Identify which cell holds the provided text, then report its [X, Y] central coordinate. 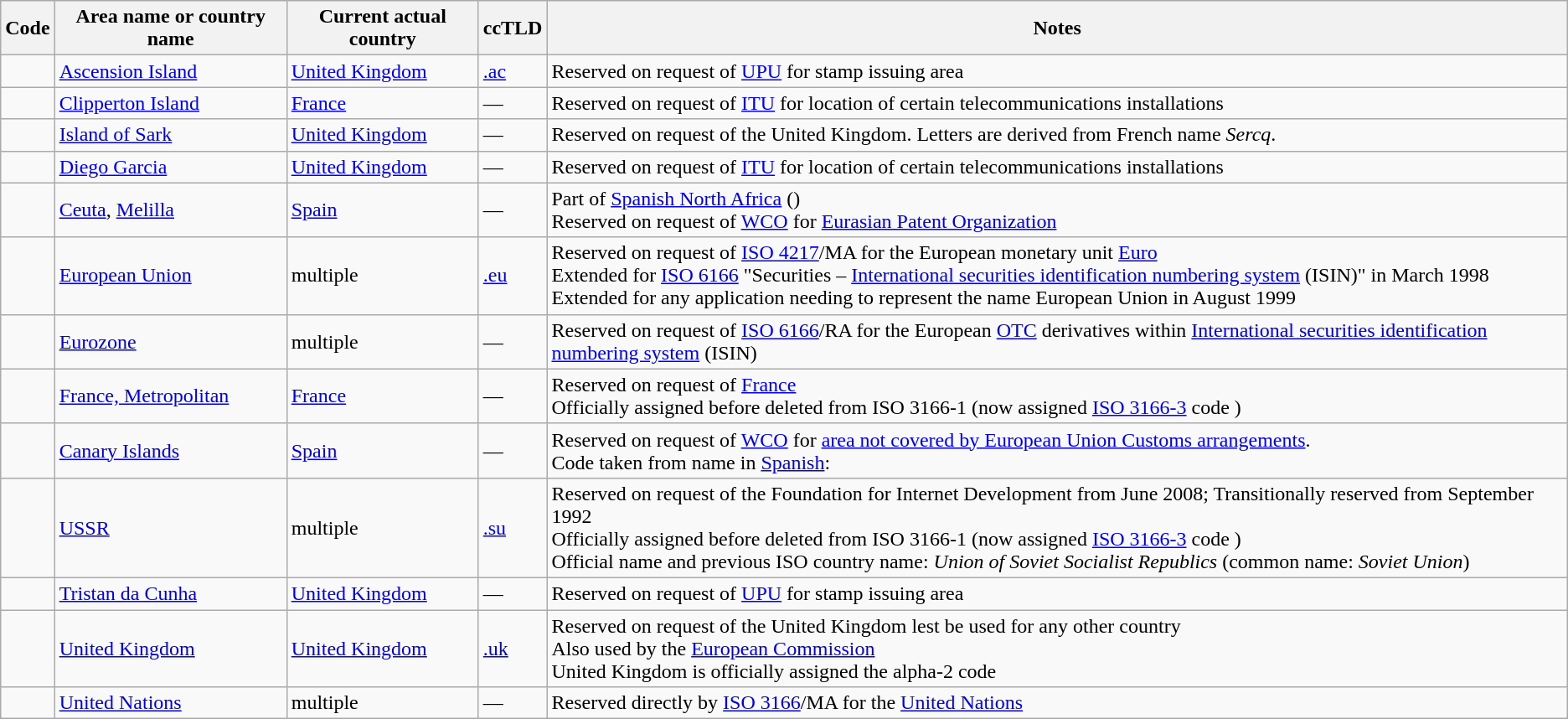
Island of Sark [171, 135]
Code [28, 28]
Notes [1057, 28]
Clipperton Island [171, 103]
France, Metropolitan [171, 396]
Reserved on request of the United Kingdom. Letters are derived from French name Sercq. [1057, 135]
Reserved directly by ISO 3166/MA for the United Nations [1057, 703]
Ceuta, Melilla [171, 209]
Part of Spanish North Africa ()Reserved on request of WCO for Eurasian Patent Organization [1057, 209]
European Union [171, 276]
Reserved on request of WCO for area not covered by European Union Customs arrangements. Code taken from name in Spanish: [1057, 451]
USSR [171, 528]
Reserved on request of ISO 6166/RA for the European OTC derivatives within International securities identification numbering system (ISIN) [1057, 342]
.uk [513, 649]
ccTLD [513, 28]
Reserved on request of France Officially assigned before deleted from ISO 3166-1 (now assigned ISO 3166-3 code ) [1057, 396]
.ac [513, 71]
.eu [513, 276]
Diego Garcia [171, 167]
Area name or country name [171, 28]
Tristan da Cunha [171, 593]
United Nations [171, 703]
Eurozone [171, 342]
Ascension Island [171, 71]
Current actual country [382, 28]
Canary Islands [171, 451]
.su [513, 528]
